Search for the cell housing the specified text and yield its (X, Y) center coordinate. 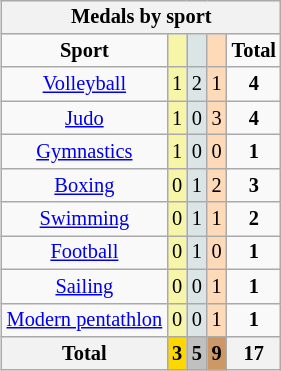
Sailing (84, 286)
Medals by sport (142, 17)
5 (197, 354)
Swimming (84, 219)
Volleyball (84, 84)
Boxing (84, 185)
17 (254, 354)
Football (84, 253)
Sport (84, 51)
9 (217, 354)
Gymnastics (84, 152)
Judo (84, 118)
Modern pentathlon (84, 320)
